Search for the cell housing the specified text and yield its (x, y) center coordinate. 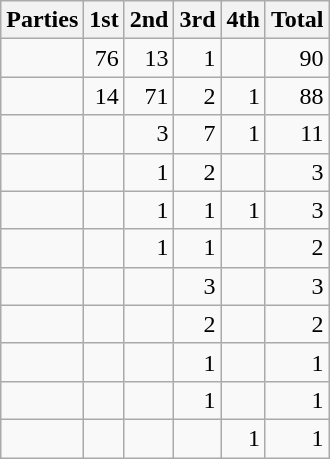
11 (297, 134)
7 (198, 134)
76 (104, 58)
Total (297, 20)
14 (104, 96)
Parties (42, 20)
3rd (198, 20)
90 (297, 58)
4th (243, 20)
88 (297, 96)
1st (104, 20)
13 (149, 58)
71 (149, 96)
2nd (149, 20)
